Determine the [X, Y] coordinate at the center of the cell enclosing the given text.  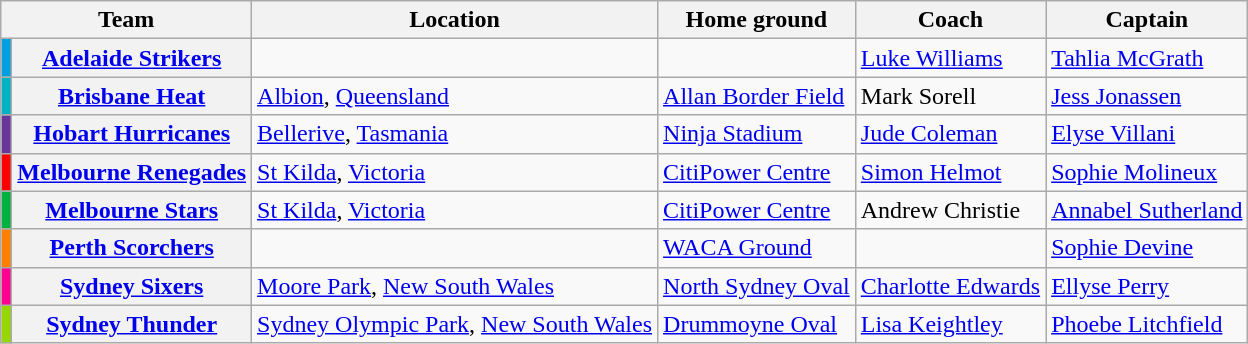
Charlotte Edwards [950, 286]
Captain [1147, 20]
Adelaide Strikers [132, 58]
Home ground [757, 20]
Coach [950, 20]
Jess Jonassen [1147, 96]
Sophie Molineux [1147, 172]
Hobart Hurricanes [132, 134]
Sophie Devine [1147, 248]
Andrew Christie [950, 210]
Sydney Thunder [132, 324]
Tahlia McGrath [1147, 58]
Melbourne Stars [132, 210]
North Sydney Oval [757, 286]
Perth Scorchers [132, 248]
Luke Williams [950, 58]
Albion, Queensland [455, 96]
Jude Coleman [950, 134]
Elyse Villani [1147, 134]
Bellerive, Tasmania [455, 134]
Sydney Olympic Park, New South Wales [455, 324]
Location [455, 20]
Allan Border Field [757, 96]
Simon Helmot [950, 172]
Mark Sorell [950, 96]
Drummoyne Oval [757, 324]
Melbourne Renegades [132, 172]
Team [126, 20]
Brisbane Heat [132, 96]
Lisa Keightley [950, 324]
Ellyse Perry [1147, 286]
Moore Park, New South Wales [455, 286]
Ninja Stadium [757, 134]
Annabel Sutherland [1147, 210]
Sydney Sixers [132, 286]
WACA Ground [757, 248]
Phoebe Litchfield [1147, 324]
